Provide the (x, y) coordinate of the cell's center where the given text is located.  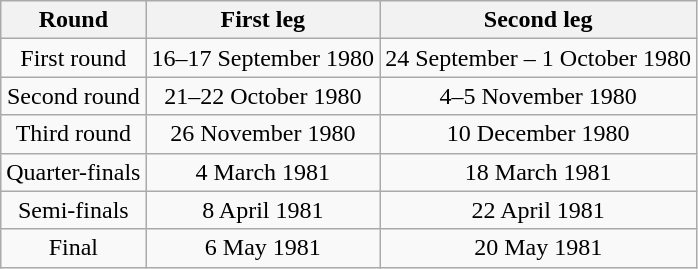
20 May 1981 (538, 248)
18 March 1981 (538, 172)
8 April 1981 (263, 210)
First leg (263, 20)
Third round (74, 134)
21–22 October 1980 (263, 96)
6 May 1981 (263, 248)
16–17 September 1980 (263, 58)
Quarter-finals (74, 172)
24 September – 1 October 1980 (538, 58)
22 April 1981 (538, 210)
Second leg (538, 20)
26 November 1980 (263, 134)
Second round (74, 96)
10 December 1980 (538, 134)
Round (74, 20)
Final (74, 248)
4–5 November 1980 (538, 96)
Semi-finals (74, 210)
4 March 1981 (263, 172)
First round (74, 58)
